Capture the cell that displays the provided text and extract its [X, Y] central coordinate. 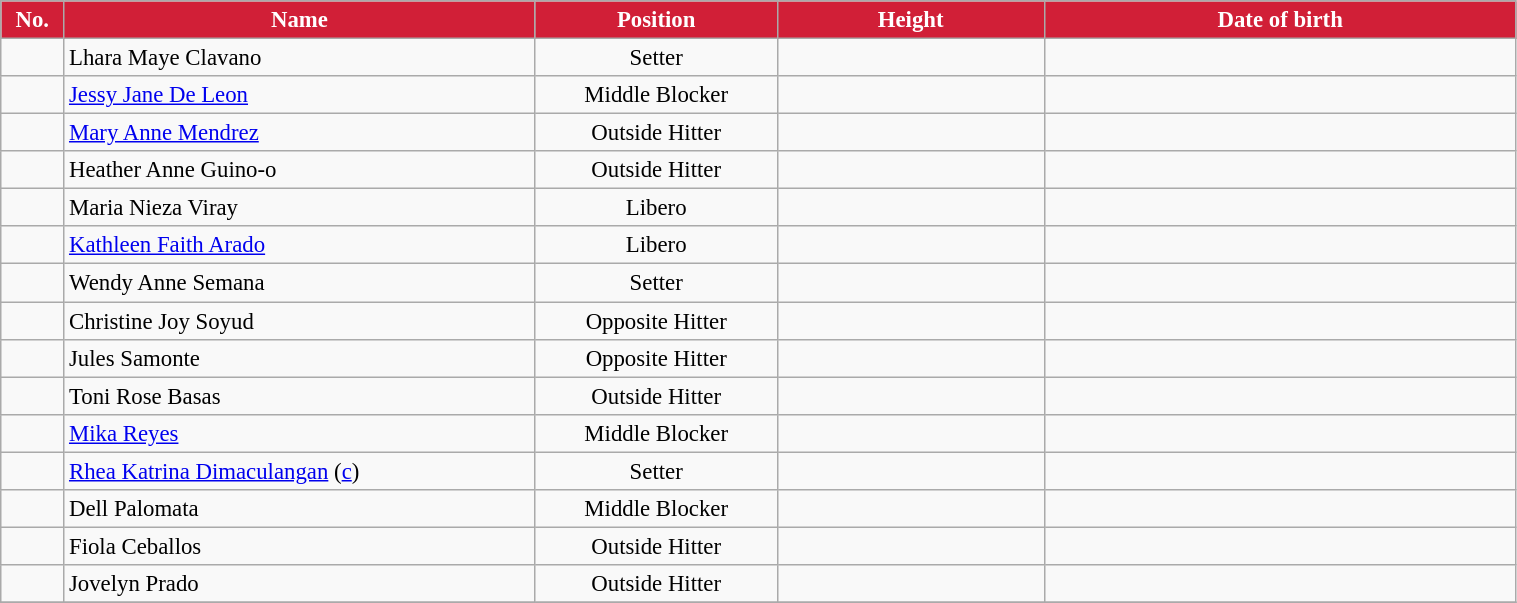
Dell Palomata [300, 509]
Rhea Katrina Dimaculangan (c) [300, 471]
Height [910, 20]
Wendy Anne Semana [300, 283]
Lhara Maye Clavano [300, 58]
Date of birth [1280, 20]
Fiola Ceballos [300, 546]
Mary Anne Mendrez [300, 133]
Jessy Jane De Leon [300, 95]
Position [656, 20]
Maria Nieza Viray [300, 208]
Heather Anne Guino-o [300, 170]
No. [32, 20]
Christine Joy Soyud [300, 321]
Toni Rose Basas [300, 396]
Kathleen Faith Arado [300, 245]
Jules Samonte [300, 358]
Jovelyn Prado [300, 584]
Name [300, 20]
Mika Reyes [300, 433]
